Detect which cell encompasses the target text, then output its (X, Y) center coordinate. 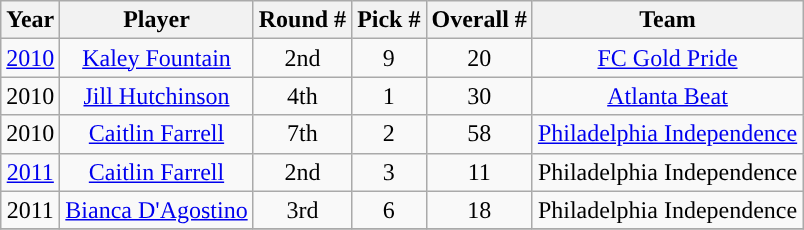
3 (389, 172)
Overall # (479, 20)
2 (389, 134)
58 (479, 134)
Pick # (389, 20)
FC Gold Pride (667, 58)
6 (389, 210)
Kaley Fountain (156, 58)
11 (479, 172)
Year (30, 20)
4th (302, 96)
30 (479, 96)
Player (156, 20)
3rd (302, 210)
Bianca D'Agostino (156, 210)
Atlanta Beat (667, 96)
20 (479, 58)
1 (389, 96)
Jill Hutchinson (156, 96)
9 (389, 58)
Team (667, 20)
18 (479, 210)
Round # (302, 20)
7th (302, 134)
